Pinpoint the cell where the given text exists, returning its (X, Y) midpoint coordinate. 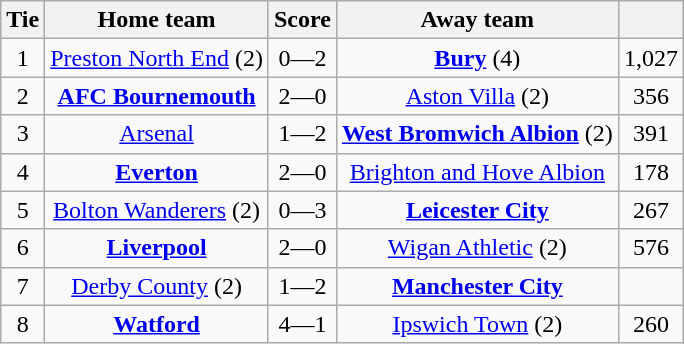
391 (650, 134)
Watford (157, 324)
178 (650, 172)
Brighton and Hove Albion (477, 172)
Liverpool (157, 248)
260 (650, 324)
1 (23, 58)
5 (23, 210)
Score (302, 20)
2 (23, 96)
4—1 (302, 324)
Everton (157, 172)
3 (23, 134)
Derby County (2) (157, 286)
Bolton Wanderers (2) (157, 210)
Away team (477, 20)
267 (650, 210)
AFC Bournemouth (157, 96)
576 (650, 248)
0—2 (302, 58)
Leicester City (477, 210)
Preston North End (2) (157, 58)
Aston Villa (2) (477, 96)
West Bromwich Albion (2) (477, 134)
Arsenal (157, 134)
Tie (23, 20)
Bury (4) (477, 58)
0—3 (302, 210)
Ipswich Town (2) (477, 324)
7 (23, 286)
Wigan Athletic (2) (477, 248)
1,027 (650, 58)
8 (23, 324)
4 (23, 172)
6 (23, 248)
Manchester City (477, 286)
Home team (157, 20)
356 (650, 96)
